Search for the cell housing the specified text and yield its (x, y) center coordinate. 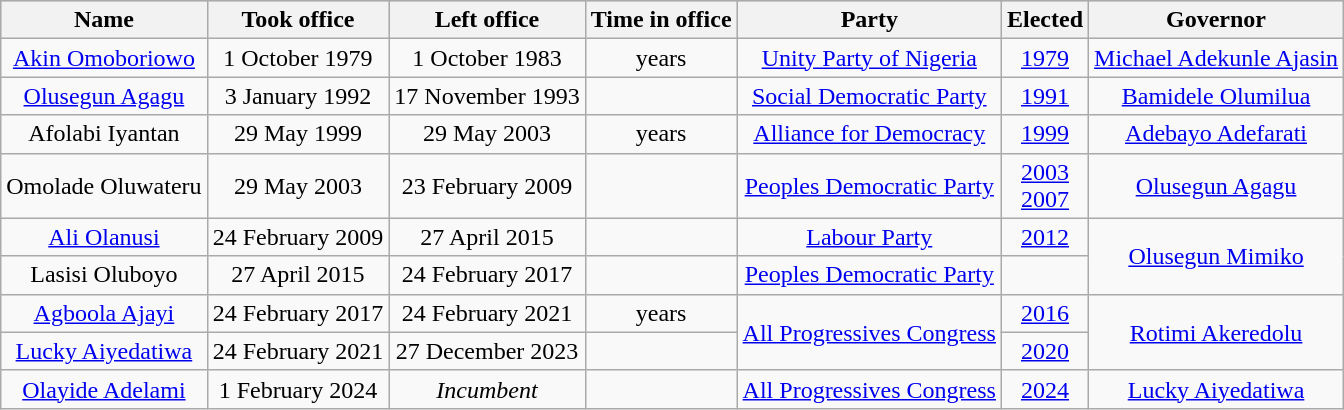
Rotimi Akeredolu (1216, 332)
Olusegun Mimiko (1216, 256)
Social Democratic Party (869, 96)
1999 (1044, 134)
Time in office (661, 20)
Elected (1044, 20)
24 February 2009 (298, 237)
2016 (1044, 313)
1991 (1044, 96)
Michael Adekunle Ajasin (1216, 58)
17 November 1993 (487, 96)
Name (104, 20)
Akin Omoboriowo (104, 58)
2012 (1044, 237)
Took office (298, 20)
Bamidele Olumilua (1216, 96)
Afolabi Iyantan (104, 134)
Omolade Oluwateru (104, 186)
Ali Olanusi (104, 237)
Adebayo Adefarati (1216, 134)
Agboola Ajayi (104, 313)
Party (869, 20)
1979 (1044, 58)
1 October 1983 (487, 58)
Alliance for Democracy (869, 134)
1 October 1979 (298, 58)
29 May 1999 (298, 134)
2024 (1044, 389)
23 February 2009 (487, 186)
Left office (487, 20)
Governor (1216, 20)
Olayide Adelami (104, 389)
3 January 1992 (298, 96)
27 December 2023 (487, 351)
Lasisi Oluboyo (104, 275)
Labour Party (869, 237)
20032007 (1044, 186)
1 February 2024 (298, 389)
Unity Party of Nigeria (869, 58)
2020 (1044, 351)
Incumbent (487, 389)
